Return the (X, Y) coordinate for the center point of the cell that contains the specified text.  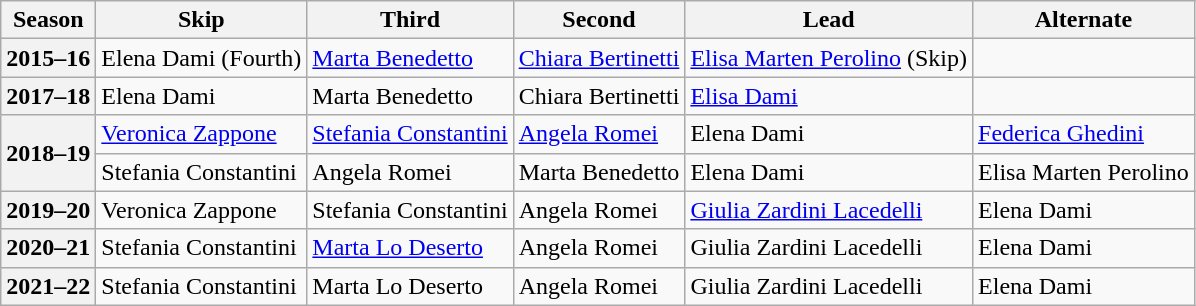
Third (410, 20)
2018–19 (48, 153)
Elisa Marten Perolino (1084, 172)
Skip (202, 20)
Elisa Dami (829, 96)
2020–21 (48, 248)
Elena Dami (Fourth) (202, 58)
Lead (829, 20)
2017–18 (48, 96)
2019–20 (48, 210)
Second (599, 20)
2015–16 (48, 58)
Alternate (1084, 20)
Federica Ghedini (1084, 134)
2021–22 (48, 286)
Season (48, 20)
Elisa Marten Perolino (Skip) (829, 58)
